Determine the (X, Y) coordinate at the center of the cell enclosing the given text.  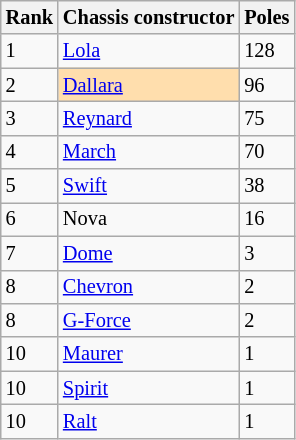
Reynard (148, 118)
Dallara (148, 85)
Maurer (148, 354)
G-Force (148, 320)
7 (30, 253)
March (148, 152)
5 (30, 186)
Nova (148, 219)
4 (30, 152)
Spirit (148, 388)
96 (266, 85)
70 (266, 152)
Lola (148, 51)
Rank (30, 17)
Chevron (148, 287)
16 (266, 219)
Ralt (148, 421)
38 (266, 186)
Poles (266, 17)
75 (266, 118)
Dome (148, 253)
128 (266, 51)
6 (30, 219)
Swift (148, 186)
Chassis constructor (148, 17)
